Identify which cell holds the provided text, then report its [x, y] central coordinate. 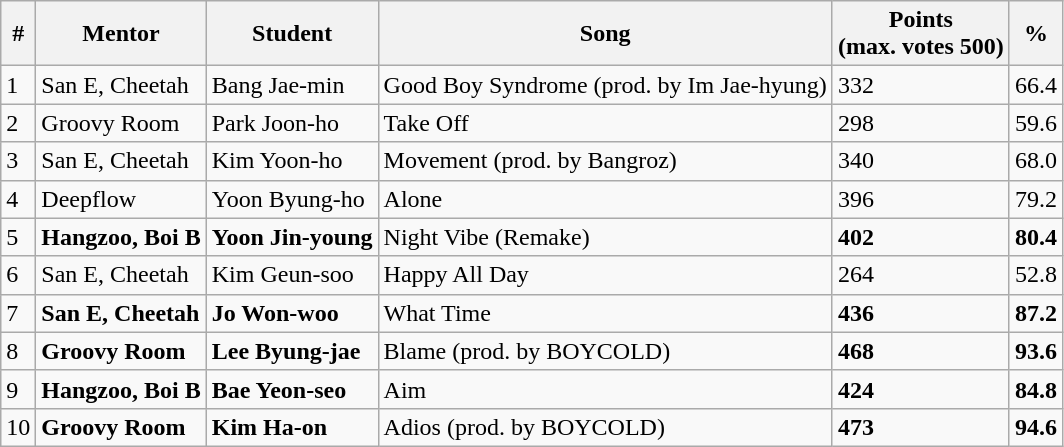
Adios (prod. by BOYCOLD) [605, 427]
Bang Jae-min [292, 85]
% [1036, 34]
1 [18, 85]
3 [18, 161]
80.4 [1036, 237]
59.6 [1036, 123]
8 [18, 351]
Park Joon-ho [292, 123]
Bae Yeon-seo [292, 389]
Points(max. votes 500) [920, 34]
66.4 [1036, 85]
473 [920, 427]
Song [605, 34]
Happy All Day [605, 275]
5 [18, 237]
Lee Byung-jae [292, 351]
10 [18, 427]
What Time [605, 313]
2 [18, 123]
298 [920, 123]
424 [920, 389]
340 [920, 161]
Yoon Jin-young [292, 237]
Mentor [121, 34]
84.8 [1036, 389]
Movement (prod. by Bangroz) [605, 161]
332 [920, 85]
Alone [605, 199]
Night Vibe (Remake) [605, 237]
Yoon Byung-ho [292, 199]
402 [920, 237]
93.6 [1036, 351]
Kim Ha-on [292, 427]
396 [920, 199]
Good Boy Syndrome (prod. by Im Jae-hyung) [605, 85]
68.0 [1036, 161]
Kim Geun-soo [292, 275]
79.2 [1036, 199]
Kim Yoon-ho [292, 161]
87.2 [1036, 313]
468 [920, 351]
Blame (prod. by BOYCOLD) [605, 351]
Take Off [605, 123]
Deepflow [121, 199]
Aim [605, 389]
52.8 [1036, 275]
9 [18, 389]
Student [292, 34]
Jo Won-woo [292, 313]
# [18, 34]
7 [18, 313]
436 [920, 313]
94.6 [1036, 427]
4 [18, 199]
6 [18, 275]
264 [920, 275]
